Provide the [X, Y] coordinate of the cell's center where the given text is located.  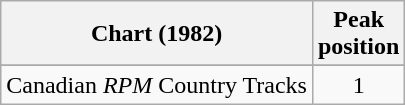
Canadian RPM Country Tracks [157, 85]
Peakposition [358, 34]
Chart (1982) [157, 34]
1 [358, 85]
